Return the [x, y] coordinate for the center point of the cell that contains the specified text.  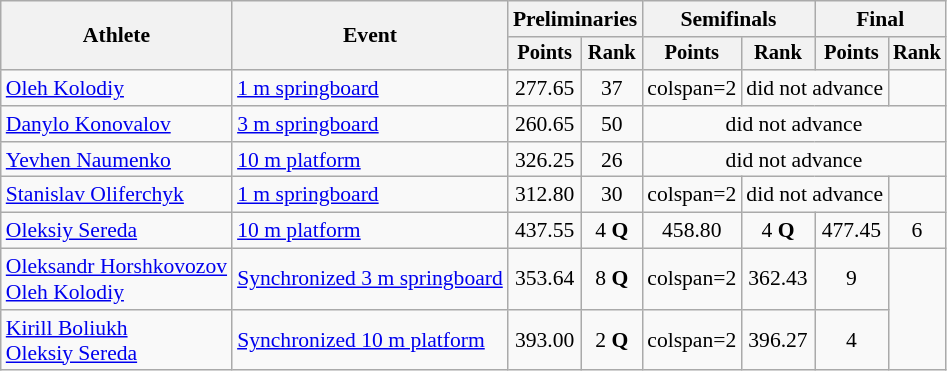
30 [612, 195]
396.27 [778, 340]
3 m springboard [370, 124]
353.64 [545, 280]
50 [612, 124]
Event [370, 36]
8 Q [612, 280]
Danylo Konovalov [116, 124]
2 Q [612, 340]
4 [852, 340]
Oleksiy Sereda [116, 231]
Synchronized 10 m platform [370, 340]
9 [852, 280]
477.45 [852, 231]
37 [612, 88]
Athlete [116, 36]
Stanislav Oliferchyk [116, 195]
458.80 [692, 231]
Final [880, 19]
Kirill BoliukhOleksiy Sereda [116, 340]
Synchronized 3 m springboard [370, 280]
Semifinals [728, 19]
Oleh Kolodiy [116, 88]
362.43 [778, 280]
437.55 [545, 231]
Yevhen Naumenko [116, 160]
26 [612, 160]
312.80 [545, 195]
393.00 [545, 340]
277.65 [545, 88]
6 [917, 231]
326.25 [545, 160]
Oleksandr HorshkovozovOleh Kolodiy [116, 280]
Preliminaries [575, 19]
260.65 [545, 124]
